Provide the (x, y) coordinate of the cell's center where the given text is located.  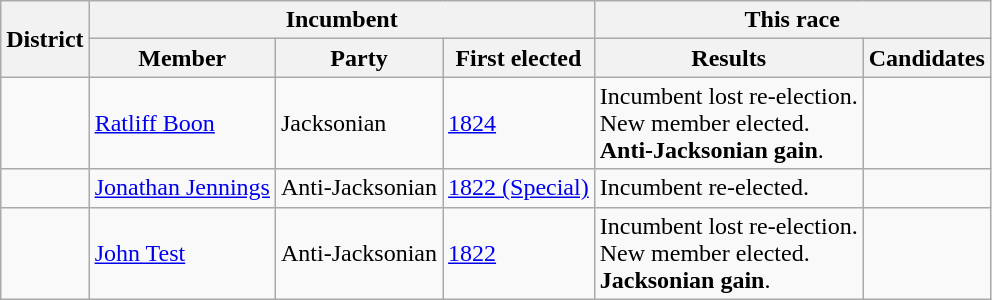
1822 (519, 253)
1824 (519, 123)
Candidates (926, 58)
Party (358, 58)
Incumbent re-elected. (728, 188)
Ratliff Boon (182, 123)
Incumbent lost re-election.New member elected.Jacksonian gain. (728, 253)
Incumbent lost re-election.New member elected.Anti-Jacksonian gain. (728, 123)
John Test (182, 253)
First elected (519, 58)
Jonathan Jennings (182, 188)
Jacksonian (358, 123)
Member (182, 58)
This race (792, 20)
1822 (Special) (519, 188)
District (45, 39)
Results (728, 58)
Incumbent (342, 20)
